Scan for the cell matching the given text and deliver its [x, y] coordinate at center. 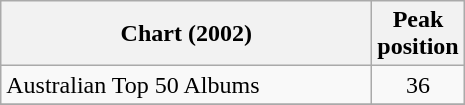
36 [418, 85]
Peakposition [418, 34]
Australian Top 50 Albums [186, 85]
Chart (2002) [186, 34]
